Find where the given text appears and provide that cell's center as [X, Y] coordinate. 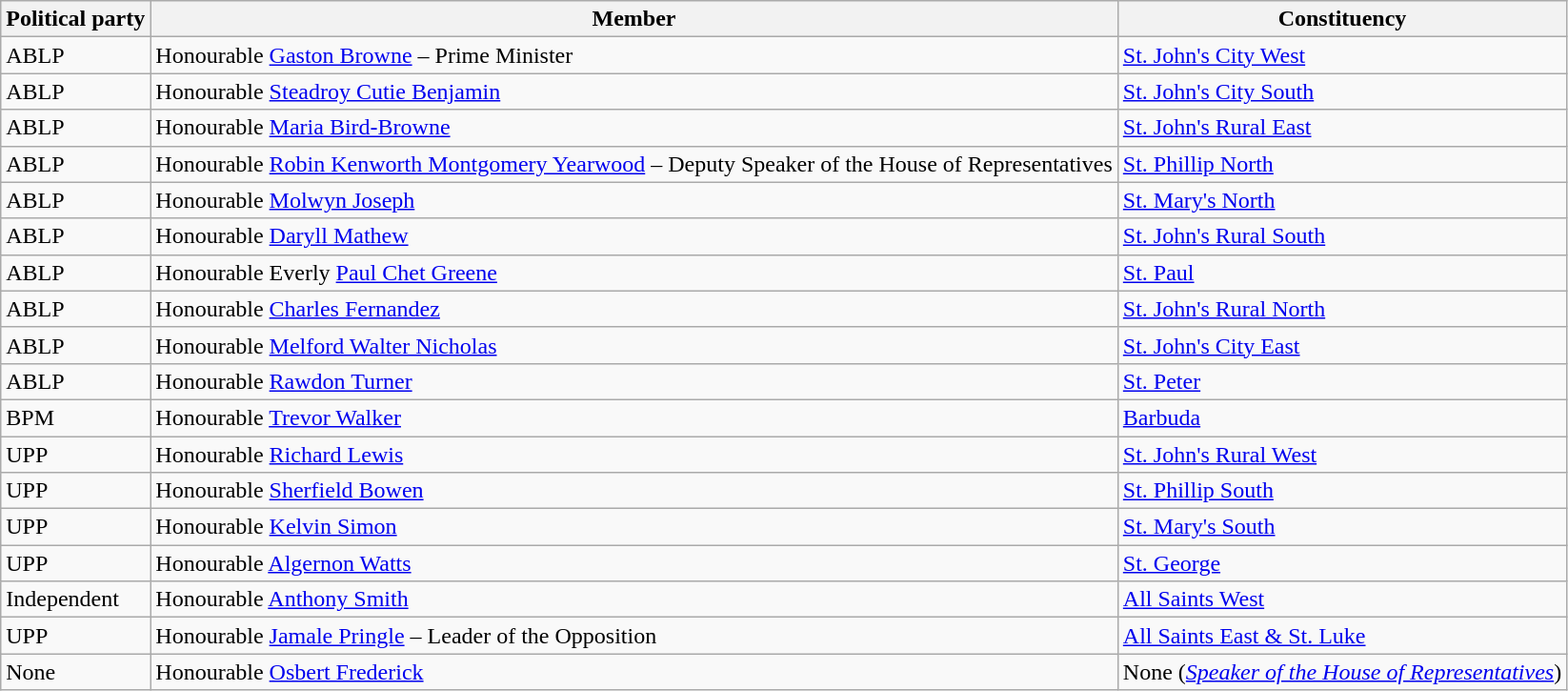
None (Speaker of the House of Representatives) [1341, 672]
Honourable Trevor Walker [634, 417]
St. John's City East [1341, 345]
Honourable Steadroy Cutie Benjamin [634, 91]
Honourable Charles Fernandez [634, 309]
Honourable Kelvin Simon [634, 527]
Honourable Melford Walter Nicholas [634, 345]
Honourable Gaston Browne – Prime Minister [634, 55]
None [76, 672]
Honourable Molwyn Joseph [634, 200]
St. Mary's North [1341, 200]
Honourable Osbert Frederick [634, 672]
Honourable Rawdon Turner [634, 381]
BPM [76, 417]
St. Phillip South [1341, 491]
All Saints West [1341, 600]
St. Paul [1341, 273]
Honourable Sherfield Bowen [634, 491]
St. John's Rural East [1341, 128]
Honourable Jamale Pringle – Leader of the Opposition [634, 636]
Independent [76, 600]
St. John's Rural West [1341, 455]
Political party [76, 19]
St. John's Rural North [1341, 309]
St. Mary's South [1341, 527]
Honourable Daryll Mathew [634, 236]
Honourable Everly Paul Chet Greene [634, 273]
Honourable Robin Kenworth Montgomery Yearwood – Deputy Speaker of the House of Representatives [634, 164]
St. George [1341, 563]
All Saints East & St. Luke [1341, 636]
St. Phillip North [1341, 164]
Honourable Algernon Watts [634, 563]
St. John's City West [1341, 55]
Honourable Anthony Smith [634, 600]
Constituency [1341, 19]
Honourable Maria Bird-Browne [634, 128]
St. Peter [1341, 381]
Member [634, 19]
Barbuda [1341, 417]
Honourable Richard Lewis [634, 455]
St. John's Rural South [1341, 236]
St. John's City South [1341, 91]
